Return the (x, y) coordinate for the center point of the cell that contains the specified text.  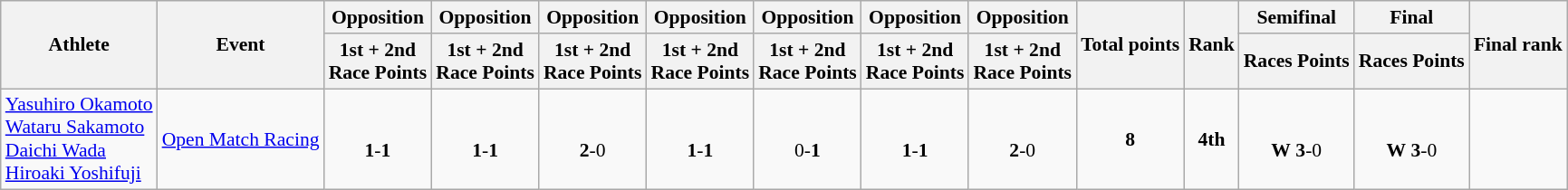
Final (1411, 17)
Yasuhiro OkamotoWataru SakamotoDaichi WadaHiroaki Yoshifuji (80, 139)
Rank (1212, 45)
4th (1212, 139)
Event (241, 45)
Semifinal (1297, 17)
Final rank (1518, 45)
Open Match Racing (241, 139)
8 (1130, 139)
0-1 (808, 139)
Total points (1130, 45)
Athlete (80, 45)
